Search for the cell housing the specified text and yield its [X, Y] center coordinate. 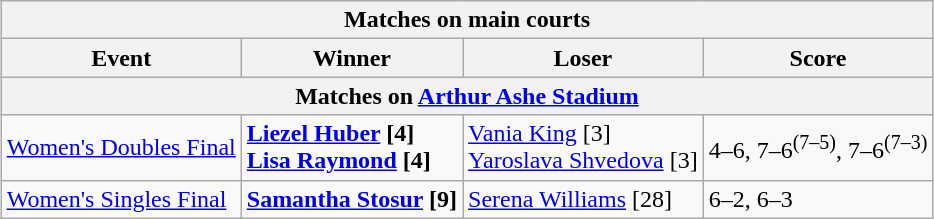
Women's Singles Final [121, 199]
Liezel Huber [4] Lisa Raymond [4] [352, 148]
Samantha Stosur [9] [352, 199]
Serena Williams [28] [584, 199]
4–6, 7–6(7–5), 7–6(7–3) [818, 148]
Vania King [3] Yaroslava Shvedova [3] [584, 148]
Matches on main courts [467, 20]
Matches on Arthur Ashe Stadium [467, 96]
6–2, 6–3 [818, 199]
Winner [352, 58]
Loser [584, 58]
Score [818, 58]
Women's Doubles Final [121, 148]
Event [121, 58]
